Scan for the cell matching the given text and deliver its (X, Y) coordinate at center. 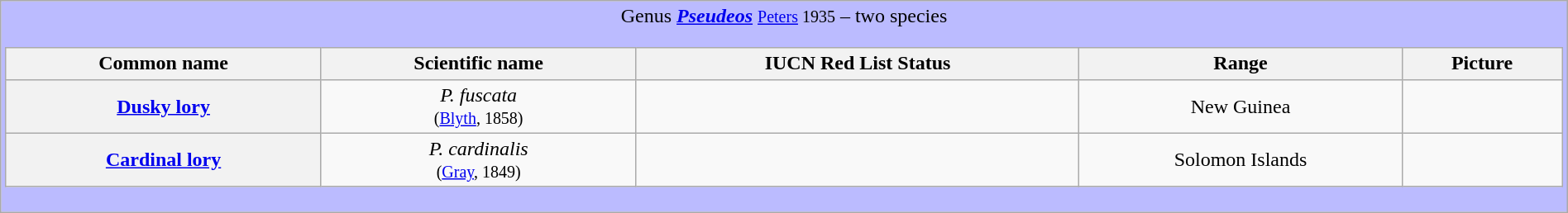
Common name (164, 64)
P. cardinalis (Gray, 1849) (478, 160)
Cardinal lory (164, 160)
Dusky lory (164, 106)
IUCN Red List Status (858, 64)
Range (1241, 64)
New Guinea (1241, 106)
Picture (1482, 64)
P. fuscata (Blyth, 1858) (478, 106)
Scientific name (478, 64)
Solomon Islands (1241, 160)
